Search for the cell housing the specified text and yield its [X, Y] center coordinate. 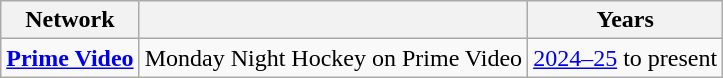
2024–25 to present [626, 58]
Monday Night Hockey on Prime Video [333, 58]
Years [626, 20]
Network [70, 20]
Prime Video [70, 58]
